Return the [x, y] coordinate for the center point of the cell that contains the specified text.  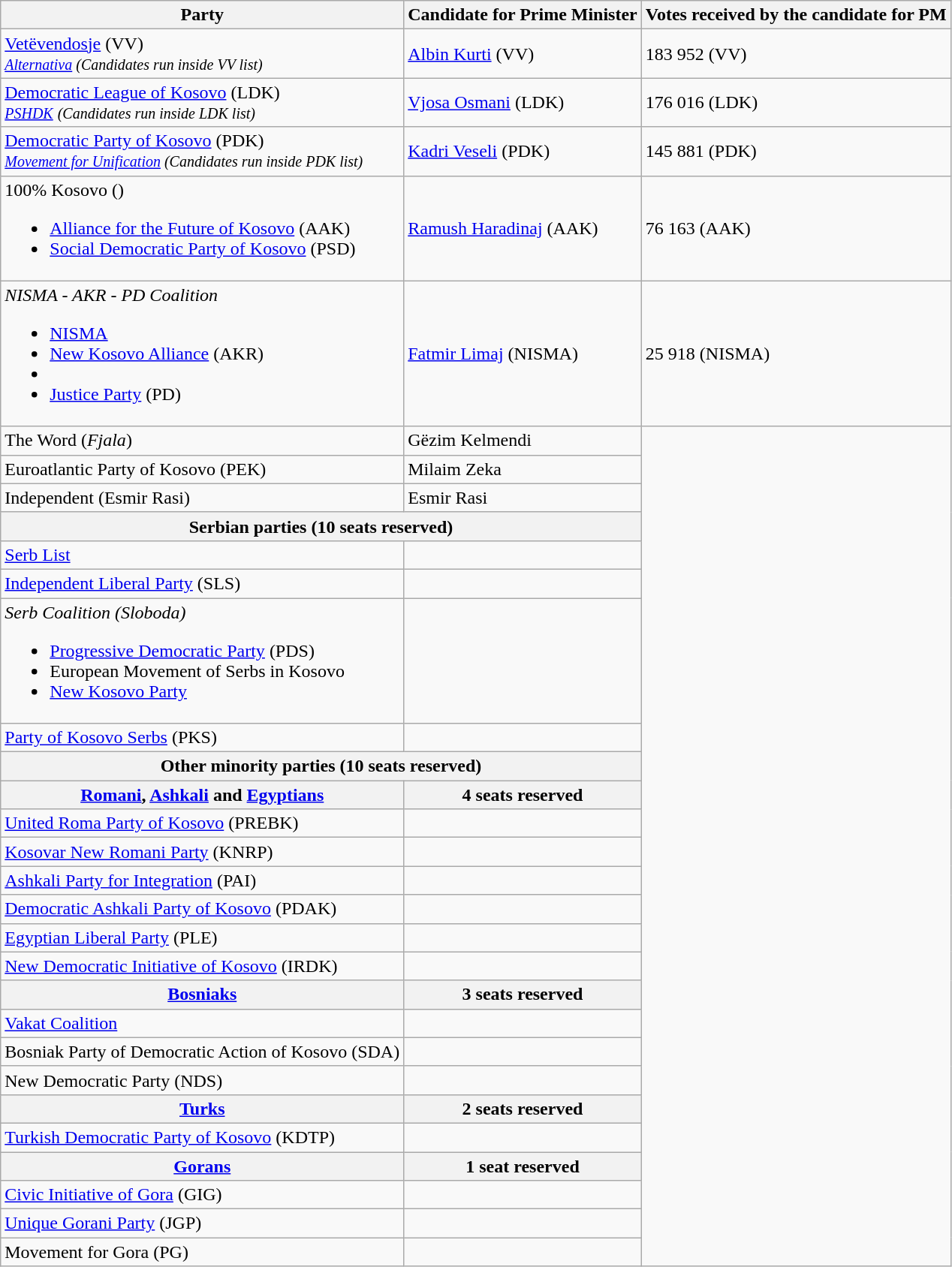
Ramush Haradinaj (AAK) [523, 228]
United Roma Party of Kosovo (PREBK) [203, 823]
Candidate for Prime Minister [523, 15]
25 918 (NISMA) [796, 354]
Votes received by the candidate for PM [796, 15]
4 seats reserved [523, 795]
Independent Liberal Party (SLS) [203, 583]
Civic Initiative of Gora (GIG) [203, 1195]
176 016 (LDK) [796, 102]
Romani, Ashkali and Egyptians [203, 795]
New Democratic Initiative of Kosovo (IRDK) [203, 966]
Vjosa Osmani (LDK) [523, 102]
Gorans [203, 1166]
Unique Gorani Party (JGP) [203, 1223]
183 952 (VV) [796, 54]
NISMA - AKR - PD CoalitionNISMANew Kosovo Alliance (AKR)Justice Party (PD) [203, 354]
Esmir Rasi [523, 498]
Turks [203, 1109]
Serbian parties (10 seats reserved) [321, 526]
Fatmir Limaj (NISMA) [523, 354]
Democratic Party of Kosovo (PDK)Movement for Unification (Candidates run inside PDK list) [203, 152]
Euroatlantic Party of Kosovo (PEK) [203, 469]
Serb List [203, 555]
Kadri Veseli (PDK) [523, 152]
Democratic League of Kosovo (LDK)PSHDK (Candidates run inside LDK list) [203, 102]
100% Kosovo ()Alliance for the Future of Kosovo (AAK)Social Democratic Party of Kosovo (PSD) [203, 228]
Party of Kosovo Serbs (PKS) [203, 738]
Other minority parties (10 seats reserved) [321, 766]
Vetëvendosje (VV)Alternativa (Candidates run inside VV list) [203, 54]
Independent (Esmir Rasi) [203, 498]
New Democratic Party (NDS) [203, 1080]
Democratic Ashkali Party of Kosovo (PDAK) [203, 909]
76 163 (AAK) [796, 228]
Milaim Zeka [523, 469]
Bosniaks [203, 995]
Party [203, 15]
Turkish Democratic Party of Kosovo (KDTP) [203, 1137]
145 881 (PDK) [796, 152]
1 seat reserved [523, 1166]
Ashkali Party for Integration (PAI) [203, 880]
Bosniak Party of Democratic Action of Kosovo (SDA) [203, 1052]
Kosovar New Romani Party (KNRP) [203, 852]
3 seats reserved [523, 995]
Albin Kurti (VV) [523, 54]
Egyptian Liberal Party (PLE) [203, 937]
The Word (Fjala) [203, 441]
Vakat Coalition [203, 1023]
Movement for Gora (PG) [203, 1252]
2 seats reserved [523, 1109]
Serb Coalition (Sloboda)Progressive Democratic Party (PDS)European Movement of Serbs in KosovoNew Kosovo Party [203, 661]
Gëzim Kelmendi [523, 441]
